Output the [x, y] coordinate of the center of the cell containing the given text.  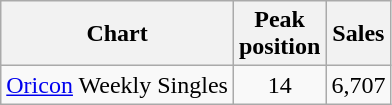
Chart [118, 34]
Sales [358, 34]
Oricon Weekly Singles [118, 85]
14 [279, 85]
6,707 [358, 85]
Peakposition [279, 34]
